Determine the [x, y] coordinate at the center of the cell enclosing the given text.  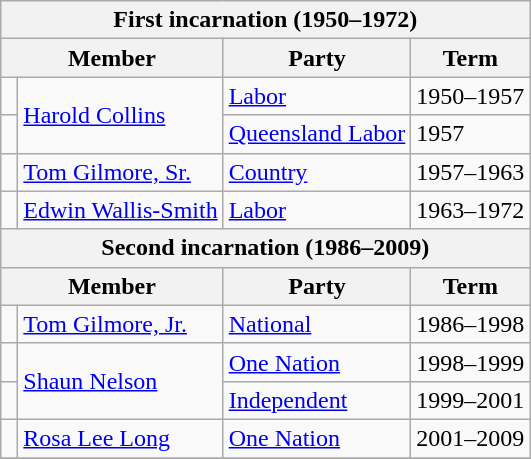
1957–1963 [470, 172]
1963–1972 [470, 210]
First incarnation (1950–1972) [266, 20]
1998–1999 [470, 362]
Tom Gilmore, Sr. [120, 172]
Edwin Wallis-Smith [120, 210]
1986–1998 [470, 324]
Country [317, 172]
National [317, 324]
2001–2009 [470, 438]
1999–2001 [470, 400]
1957 [470, 134]
Tom Gilmore, Jr. [120, 324]
Queensland Labor [317, 134]
Rosa Lee Long [120, 438]
Second incarnation (1986–2009) [266, 248]
Shaun Nelson [120, 381]
Harold Collins [120, 115]
Independent [317, 400]
1950–1957 [470, 96]
